Return [X, Y] of the center of cell containing provided text 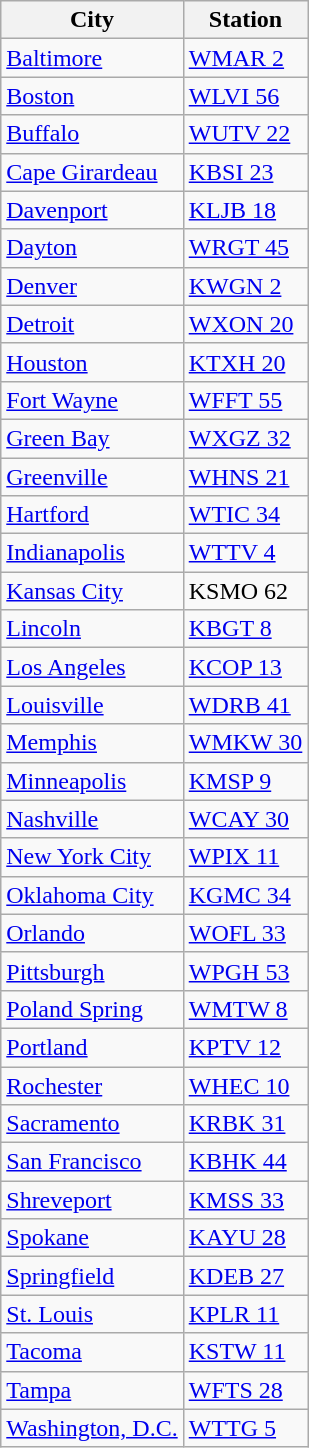
WOFL 33 [246, 933]
Dayton [92, 248]
WTTG 5 [246, 1428]
New York City [92, 857]
Orlando [92, 933]
WHNS 21 [246, 477]
WPGH 53 [246, 971]
KWGN 2 [246, 286]
Fort Wayne [92, 400]
KSTW 11 [246, 1352]
Greenville [92, 477]
Detroit [92, 324]
KMSS 33 [246, 1200]
Minneapolis [92, 781]
Shreveport [92, 1200]
KRBK 31 [246, 1124]
WMKW 30 [246, 743]
Davenport [92, 210]
Tacoma [92, 1352]
Denver [92, 286]
KBHK 44 [246, 1162]
Spokane [92, 1238]
KAYU 28 [246, 1238]
KBSI 23 [246, 172]
Cape Girardeau [92, 172]
Boston [92, 96]
Houston [92, 362]
Washington, D.C. [92, 1428]
Lincoln [92, 629]
WRGT 45 [246, 248]
KPLR 11 [246, 1314]
Tampa [92, 1390]
Sacramento [92, 1124]
Louisville [92, 705]
WFTS 28 [246, 1390]
Rochester [92, 1085]
WTIC 34 [246, 515]
San Francisco [92, 1162]
Poland Spring [92, 1009]
WMTW 8 [246, 1009]
KPTV 12 [246, 1047]
Memphis [92, 743]
WFFT 55 [246, 400]
WTTV 4 [246, 553]
Los Angeles [92, 667]
Buffalo [92, 134]
Hartford [92, 515]
WHEC 10 [246, 1085]
KLJB 18 [246, 210]
Green Bay [92, 438]
Springfield [92, 1276]
Pittsburgh [92, 971]
Kansas City [92, 591]
KGMC 34 [246, 895]
Baltimore [92, 58]
WUTV 22 [246, 134]
KCOP 13 [246, 667]
KMSP 9 [246, 781]
Station [246, 20]
KDEB 27 [246, 1276]
Oklahoma City [92, 895]
WDRB 41 [246, 705]
WPIX 11 [246, 857]
KBGT 8 [246, 629]
Nashville [92, 819]
WLVI 56 [246, 96]
KTXH 20 [246, 362]
KSMO 62 [246, 591]
WXON 20 [246, 324]
WMAR 2 [246, 58]
Portland [92, 1047]
St. Louis [92, 1314]
Indianapolis [92, 553]
City [92, 20]
WXGZ 32 [246, 438]
WCAY 30 [246, 819]
